Extract the (x, y) coordinate from the center of the cell holding the provided text.  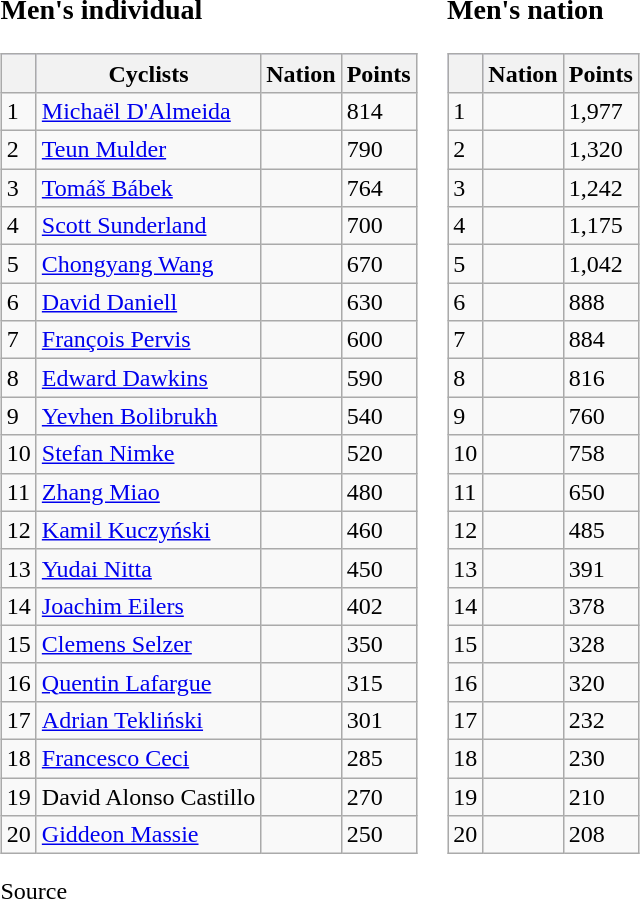
884 (600, 340)
1,320 (600, 150)
Clemens Selzer (148, 644)
1,175 (600, 226)
1,242 (600, 188)
Chongyang Wang (148, 264)
630 (378, 302)
Yudai Nitta (148, 568)
David Daniell (148, 302)
François Pervis (148, 340)
700 (378, 226)
Giddeon Massie (148, 835)
David Alonso Castillo (148, 797)
230 (600, 759)
485 (600, 530)
232 (600, 720)
Tomáš Bábek (148, 188)
Yevhen Bolibrukh (148, 416)
590 (378, 378)
760 (600, 416)
450 (378, 568)
600 (378, 340)
Kamil Kuczyński (148, 530)
250 (378, 835)
460 (378, 530)
Cyclists (148, 73)
1,977 (600, 111)
Scott Sunderland (148, 226)
814 (378, 111)
Stefan Nimke (148, 454)
320 (600, 682)
328 (600, 644)
402 (378, 606)
520 (378, 454)
270 (378, 797)
670 (378, 264)
Adrian Tekliński (148, 720)
208 (600, 835)
540 (378, 416)
391 (600, 568)
Teun Mulder (148, 150)
790 (378, 150)
764 (378, 188)
758 (600, 454)
888 (600, 302)
Zhang Miao (148, 492)
Quentin Lafargue (148, 682)
Michaël D'Almeida (148, 111)
301 (378, 720)
Joachim Eilers (148, 606)
315 (378, 682)
378 (600, 606)
285 (378, 759)
350 (378, 644)
Edward Dawkins (148, 378)
816 (600, 378)
1,042 (600, 264)
480 (378, 492)
Francesco Ceci (148, 759)
650 (600, 492)
210 (600, 797)
